Find where the given text appears and provide that cell's center as (X, Y) coordinate. 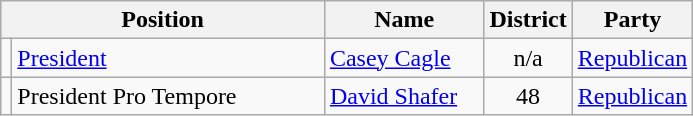
48 (528, 96)
Party (632, 20)
President Pro Tempore (168, 96)
District (528, 20)
Position (163, 20)
President (168, 58)
David Shafer (404, 96)
Name (404, 20)
n/a (528, 58)
Casey Cagle (404, 58)
